Extract the (x, y) coordinate from the center of the cell holding the provided text.  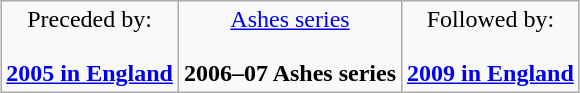
Preceded by:2005 in England (90, 47)
Followed by:2009 in England (491, 47)
Ashes series2006–07 Ashes series (290, 47)
